For the text-containing cell, return its midpoint in (X, Y) coordinate format. 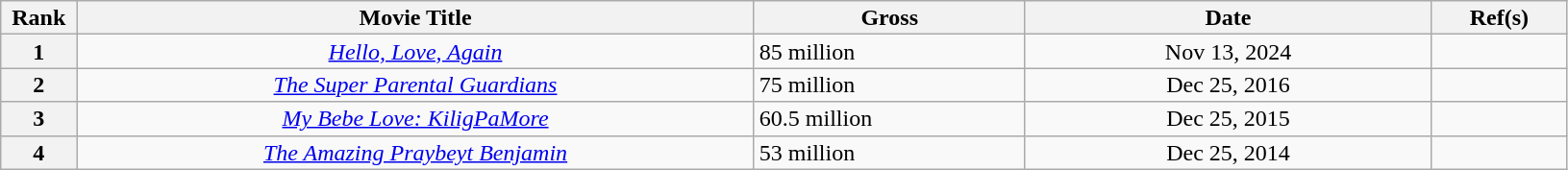
1 (38, 52)
Rank (38, 17)
Ref(s) (1500, 17)
Nov 13, 2024 (1229, 52)
Hello, Love, Again (415, 52)
My Bebe Love: KiligPaMore (415, 119)
4 (38, 152)
3 (38, 119)
53 million (889, 152)
60.5 million (889, 119)
Dec 25, 2016 (1229, 85)
Date (1229, 17)
85 million (889, 52)
Dec 25, 2015 (1229, 119)
75 million (889, 85)
Dec 25, 2014 (1229, 152)
Movie Title (415, 17)
The Super Parental Guardians (415, 85)
2 (38, 85)
The Amazing Praybeyt Benjamin (415, 152)
Gross (889, 17)
